Search for the cell housing the specified text and yield its (x, y) center coordinate. 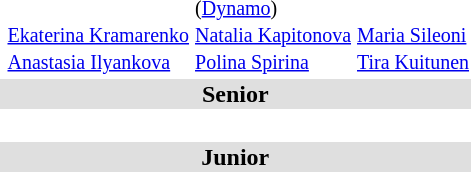
Junior (236, 157)
Senior (236, 94)
